Determine the [X, Y] coordinate at the center of the cell enclosing the given text.  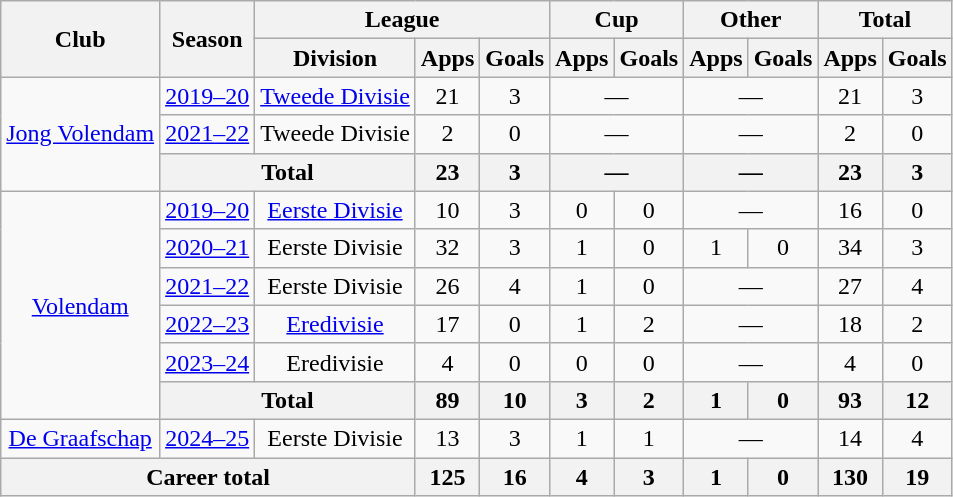
89 [447, 400]
Career total [208, 477]
18 [850, 324]
32 [447, 248]
Other [751, 20]
19 [917, 477]
130 [850, 477]
2020–21 [208, 248]
26 [447, 286]
27 [850, 286]
125 [447, 477]
Division [336, 58]
Volendam [80, 305]
Season [208, 39]
2023–24 [208, 362]
Club [80, 39]
13 [447, 438]
Cup [617, 20]
2024–25 [208, 438]
93 [850, 400]
14 [850, 438]
12 [917, 400]
Jong Volendam [80, 134]
2022–23 [208, 324]
17 [447, 324]
34 [850, 248]
League [402, 20]
De Graafschap [80, 438]
